Return (X, Y) of the center of cell containing provided text 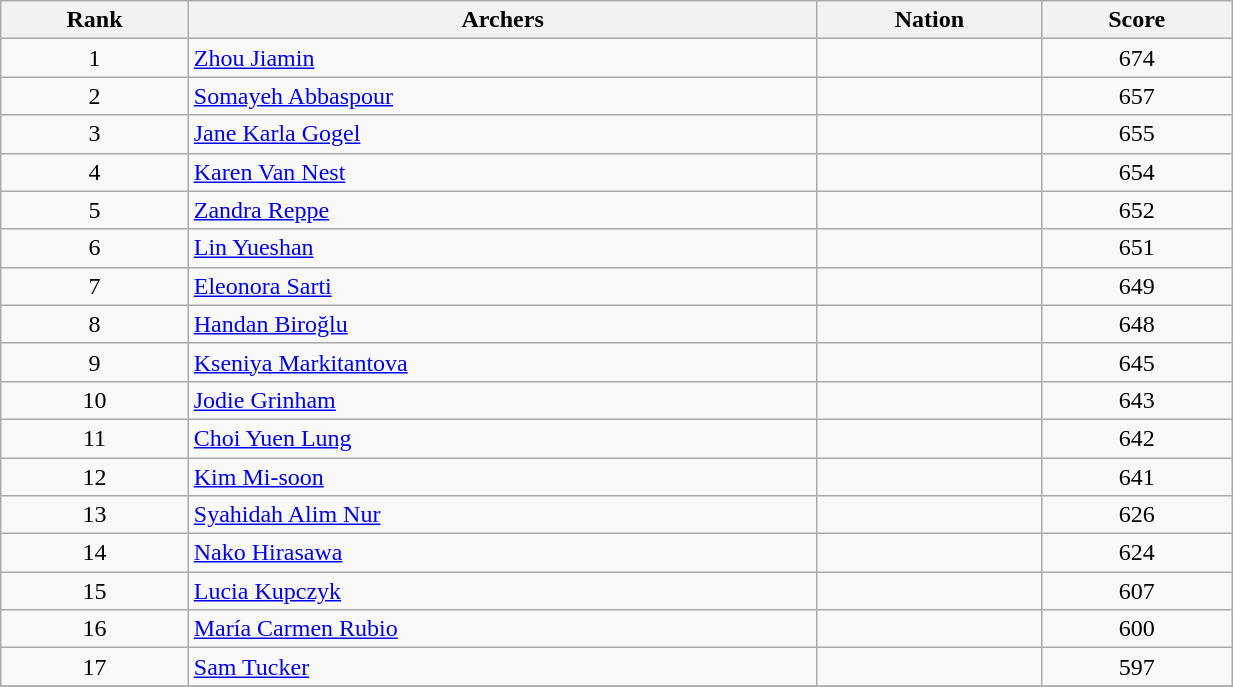
4 (95, 172)
Sam Tucker (502, 667)
María Carmen Rubio (502, 629)
600 (1137, 629)
654 (1137, 172)
Lucia Kupczyk (502, 591)
6 (95, 248)
Nako Hirasawa (502, 553)
657 (1137, 96)
1 (95, 58)
648 (1137, 324)
597 (1137, 667)
Karen Van Nest (502, 172)
645 (1137, 362)
10 (95, 400)
Choi Yuen Lung (502, 438)
Kim Mi-soon (502, 477)
17 (95, 667)
649 (1137, 286)
12 (95, 477)
607 (1137, 591)
13 (95, 515)
Nation (930, 20)
15 (95, 591)
Somayeh Abbaspour (502, 96)
641 (1137, 477)
5 (95, 210)
Archers (502, 20)
9 (95, 362)
674 (1137, 58)
626 (1137, 515)
Jodie Grinham (502, 400)
Kseniya Markitantova (502, 362)
14 (95, 553)
11 (95, 438)
624 (1137, 553)
7 (95, 286)
3 (95, 134)
Handan Biroğlu (502, 324)
Jane Karla Gogel (502, 134)
Syahidah Alim Nur (502, 515)
Score (1137, 20)
Rank (95, 20)
2 (95, 96)
642 (1137, 438)
652 (1137, 210)
8 (95, 324)
Eleonora Sarti (502, 286)
Lin Yueshan (502, 248)
651 (1137, 248)
16 (95, 629)
Zhou Jiamin (502, 58)
Zandra Reppe (502, 210)
643 (1137, 400)
655 (1137, 134)
